Scan for the cell matching the given text and deliver its (x, y) coordinate at center. 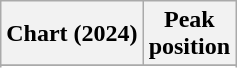
Chart (2024) (72, 34)
Peak position (189, 34)
